Locate the cell with the specified text and output its (X, Y) center coordinate. 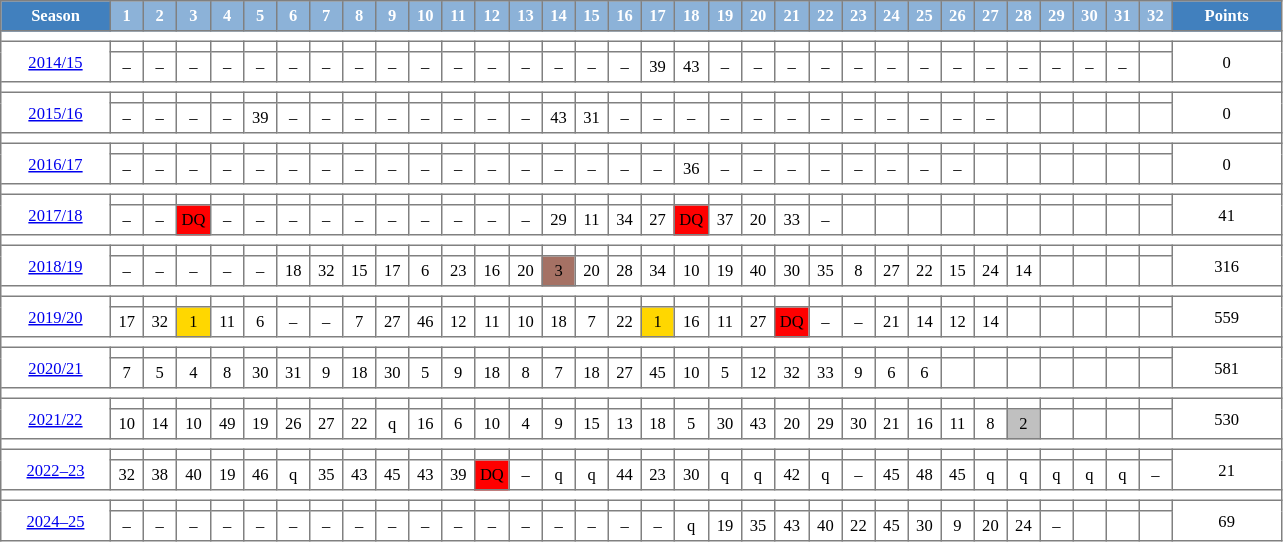
2024–25 (56, 520)
48 (924, 475)
2020/21 (56, 367)
69 (1227, 520)
2014/15 (56, 61)
2019/20 (56, 316)
Points (1227, 16)
2018/19 (56, 265)
Season (56, 16)
530 (1227, 418)
2022–23 (56, 469)
41 (1227, 214)
36 (691, 169)
38 (160, 475)
2015/16 (56, 112)
316 (1227, 265)
559 (1227, 316)
2017/18 (56, 214)
581 (1227, 367)
44 (624, 475)
2021/22 (56, 418)
37 (724, 220)
49 (228, 424)
2016/17 (56, 163)
42 (791, 475)
25 (924, 16)
